Search for the cell housing the specified text and yield its [x, y] center coordinate. 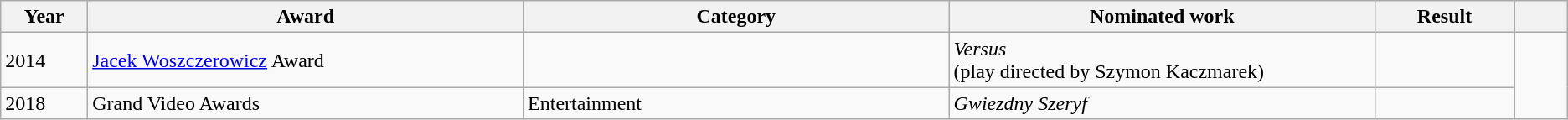
2014 [44, 60]
Result [1444, 17]
Nominated work [1162, 17]
Year [44, 17]
Entertainment [736, 103]
Jacek Woszczerowicz Award [306, 60]
Versus(play directed by Szymon Kaczmarek) [1162, 60]
Category [736, 17]
Gwiezdny Szeryf [1162, 103]
Award [306, 17]
Grand Video Awards [306, 103]
2018 [44, 103]
